Pinpoint the cell where the given text exists, returning its [x, y] midpoint coordinate. 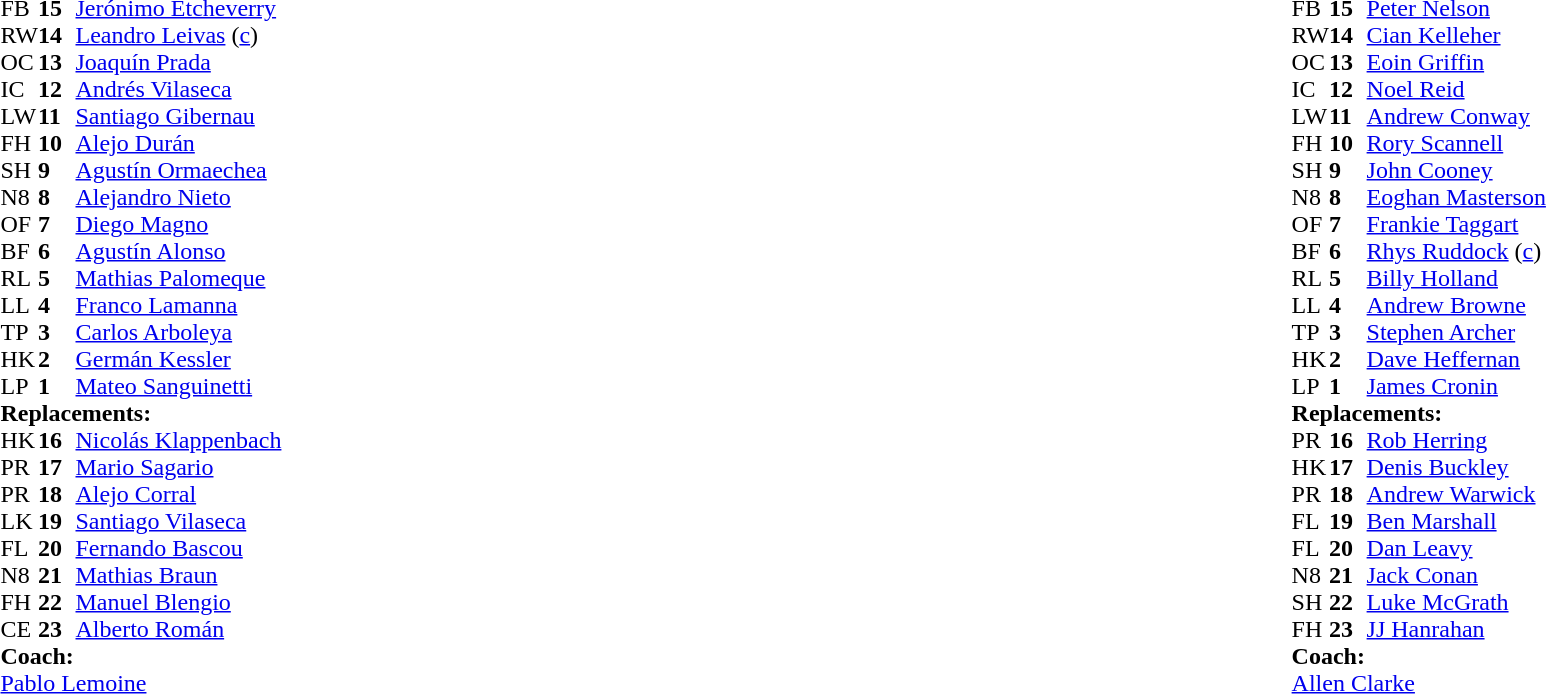
Billy Holland [1456, 278]
Franco Lamanna [179, 306]
Carlos Arboleya [179, 332]
Mathias Palomeque [179, 278]
Alejo Durán [179, 144]
Diego Magno [179, 224]
Denis Buckley [1456, 468]
Andrew Conway [1456, 116]
Nicolás Klappenbach [179, 440]
Agustín Alonso [179, 252]
John Cooney [1456, 170]
Stephen Archer [1456, 332]
Frankie Taggart [1456, 224]
Luke McGrath [1456, 602]
Mathias Braun [179, 576]
Santiago Gibernau [179, 116]
Ben Marshall [1456, 522]
Rory Scannell [1456, 144]
Andrew Browne [1456, 306]
CE [19, 630]
Dave Heffernan [1456, 360]
Andrew Warwick [1456, 494]
Jack Conan [1456, 576]
Mateo Sanguinetti [179, 386]
Andrés Vilaseca [179, 90]
Manuel Blengio [179, 602]
LK [19, 522]
Alejandro Nieto [179, 198]
Eoin Griffin [1456, 62]
Rhys Ruddock (c) [1456, 252]
Rob Herring [1456, 440]
Cian Kelleher [1456, 36]
Mario Sagario [179, 468]
Dan Leavy [1456, 548]
Alberto Román [179, 630]
James Cronin [1456, 386]
Santiago Vilaseca [179, 522]
Leandro Leivas (c) [179, 36]
Joaquín Prada [179, 62]
Eoghan Masterson [1456, 198]
Germán Kessler [179, 360]
Alejo Corral [179, 494]
Fernando Bascou [179, 548]
JJ Hanrahan [1456, 630]
Noel Reid [1456, 90]
Agustín Ormaechea [179, 170]
